Detect which cell encompasses the target text, then output its [X, Y] center coordinate. 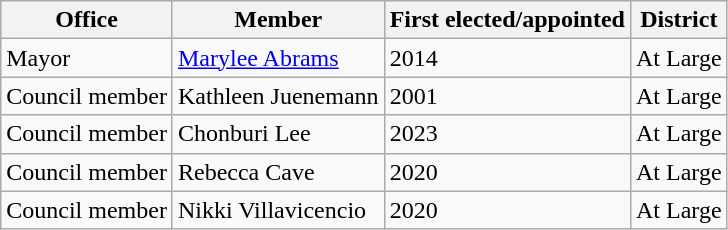
Marylee Abrams [278, 58]
District [678, 20]
Chonburi Lee [278, 134]
Nikki Villavicencio [278, 210]
Member [278, 20]
2014 [507, 58]
2023 [507, 134]
Kathleen Juenemann [278, 96]
Mayor [87, 58]
2001 [507, 96]
Office [87, 20]
Rebecca Cave [278, 172]
First elected/appointed [507, 20]
